Determine the [x, y] coordinate at the center of the cell enclosing the given text.  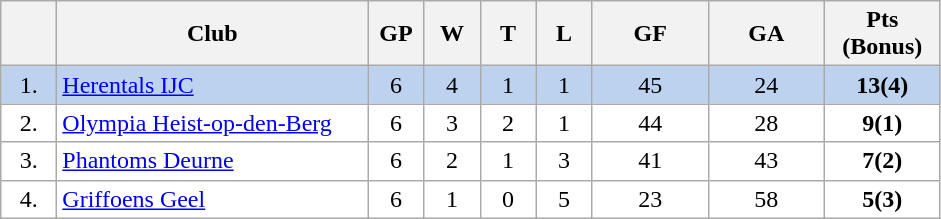
24 [766, 85]
5 [564, 199]
GA [766, 34]
5(3) [882, 199]
23 [650, 199]
9(1) [882, 123]
0 [508, 199]
Club [212, 34]
44 [650, 123]
43 [766, 161]
T [508, 34]
13(4) [882, 85]
GP [396, 34]
L [564, 34]
58 [766, 199]
45 [650, 85]
4. [29, 199]
Herentals IJC [212, 85]
4 [452, 85]
W [452, 34]
Phantoms Deurne [212, 161]
2. [29, 123]
Griffoens Geel [212, 199]
Pts (Bonus) [882, 34]
Olympia Heist-op-den-Berg [212, 123]
1. [29, 85]
3. [29, 161]
41 [650, 161]
7(2) [882, 161]
GF [650, 34]
28 [766, 123]
